Capture the cell that displays the provided text and extract its [x, y] central coordinate. 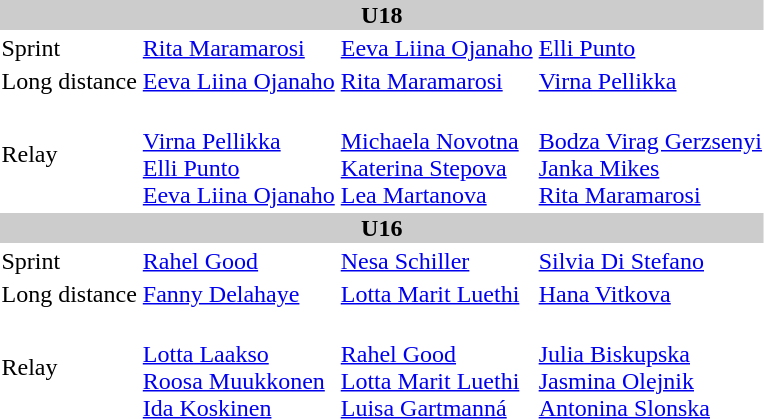
Fanny Delahaye [238, 294]
Michaela NovotnaKaterina StepovaLea Martanova [436, 154]
Virna Pellikka [650, 81]
Hana Vitkova [650, 294]
Silvia Di Stefano [650, 261]
Relay [69, 154]
Nesa Schiller [436, 261]
U18 [382, 15]
Virna PellikkaElli PuntoEeva Liina Ojanaho [238, 154]
Elli Punto [650, 48]
U16 [382, 228]
Bodza Virag GerzsenyiJanka MikesRita Maramarosi [650, 154]
Lotta Marit Luethi [436, 294]
Rahel Good [238, 261]
